Identify which cell holds the provided text, then report its (x, y) central coordinate. 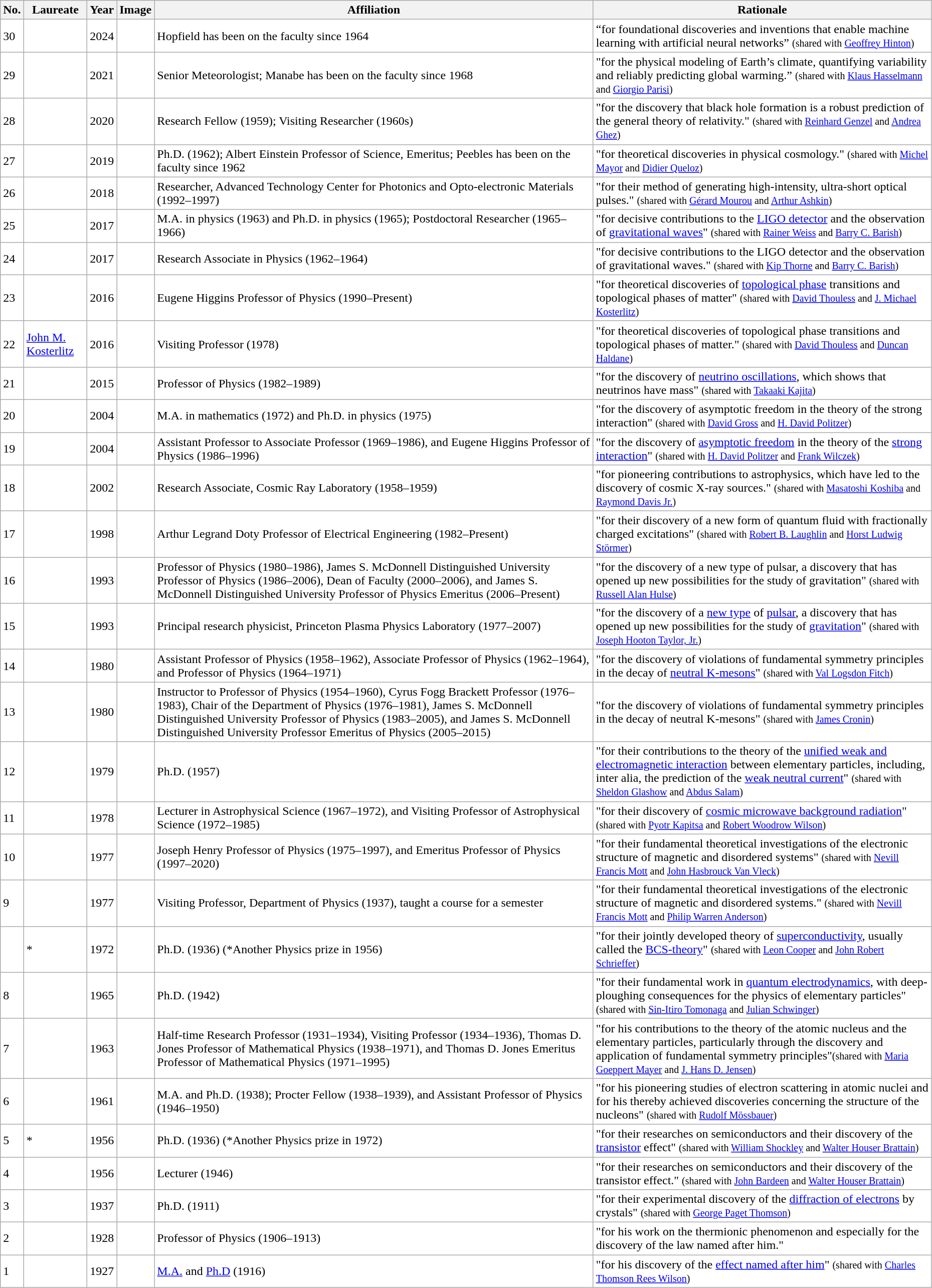
Professor of Physics (1906–1913) (374, 1239)
11 (12, 818)
Ph.D. (1962); Albert Einstein Professor of Science, Emeritus; Peebles has been on the faculty since 1962 (374, 160)
"for theoretical discoveries of topological phase transitions and topological phases of matter." (shared with David Thouless and Duncan Haldane) (762, 344)
18 (12, 488)
"for decisive contributions to the LIGO detector and the observation of gravitational waves." (shared with Kip Thorne and Barry C. Barish) (762, 259)
"for his work on the thermionic phenomenon and especially for the discovery of the law named after him." (762, 1239)
2018 (102, 193)
13 (12, 712)
3 (12, 1206)
Researcher, Advanced Technology Center for Photonics and Opto-electronic Materials (1992–1997) (374, 193)
M.A. in mathematics (1972) and Ph.D. in physics (1975) (374, 416)
2002 (102, 488)
Rationale (762, 10)
"for the discovery of asymptotic freedom in the theory of the strong interaction" (shared with David Gross and H. David Politzer) (762, 416)
"for decisive contributions to the LIGO detector and the observation of gravitational waves" (shared with Rainer Weiss and Barry C. Barish) (762, 226)
1998 (102, 534)
1979 (102, 772)
1 (12, 1271)
"for the discovery of neutrino oscillations, which shows that neutrinos have mass" (shared with Takaaki Kajita) (762, 383)
26 (12, 193)
"for the discovery of violations of fundamental symmetry principles in the decay of neutral K-mesons" (shared with Val Logsdon Fitch) (762, 666)
"for their method of generating high-intensity, ultra-short optical pulses." (shared with Gérard Mourou and Arthur Ashkin) (762, 193)
Assistant Professor to Associate Professor (1969–1986), and Eugene Higgins Professor of Physics (1986–1996) (374, 448)
Visiting Professor (1978) (374, 344)
Ph.D. (1936) (*Another Physics prize in 1972) (374, 1141)
16 (12, 580)
21 (12, 383)
1961 (102, 1101)
Arthur Legrand Doty Professor of Electrical Engineering (1982–Present) (374, 534)
23 (12, 298)
Ph.D. (1942) (374, 995)
Lecturer (1946) (374, 1173)
Ph.D. (1957) (374, 772)
1937 (102, 1206)
1963 (102, 1048)
28 (12, 121)
"for his discovery of the effect named after him" (shared with Charles Thomson Rees Wilson) (762, 1271)
"for their discovery of cosmic microwave background radiation" (shared with Pyotr Kapitsa and Robert Woodrow Wilson) (762, 818)
Ph.D. (1936) (*Another Physics prize in 1956) (374, 949)
29 (12, 75)
8 (12, 995)
20 (12, 416)
9 (12, 903)
"for their discovery of a new form of quantum fluid with fractionally charged excitations" (shared with Robert B. Laughlin and Horst Ludwig Störmer) (762, 534)
"for their researches on semiconductors and their discovery of the transistor effect." (shared with John Bardeen and Walter Houser Brattain) (762, 1173)
5 (12, 1141)
17 (12, 534)
2020 (102, 121)
No. (12, 10)
10 (12, 857)
Research Associate in Physics (1962–1964) (374, 259)
30 (12, 36)
19 (12, 448)
"for the discovery of violations of fundamental symmetry principles in the decay of neutral K-mesons" (shared with James Cronin) (762, 712)
2015 (102, 383)
"for their experimental discovery of the diffraction of electrons by crystals" (shared with George Paget Thomson) (762, 1206)
1927 (102, 1271)
14 (12, 666)
4 (12, 1173)
"for the discovery of asymptotic freedom in the theory of the strong interaction" (shared with H. David Politzer and Frank Wilczek) (762, 448)
2 (12, 1239)
Eugene Higgins Professor of Physics (1990–Present) (374, 298)
2021 (102, 75)
1972 (102, 949)
1965 (102, 995)
7 (12, 1048)
Visiting Professor, Department of Physics (1937), taught a course for a semester (374, 903)
1928 (102, 1239)
Lecturer in Astrophysical Science (1967–1972), and Visiting Professor of Astrophysical Science (1972–1985) (374, 818)
Assistant Professor of Physics (1958–1962), Associate Professor of Physics (1962–1964), and Professor of Physics (1964–1971) (374, 666)
Affiliation (374, 10)
Principal research physicist, Princeton Plasma Physics Laboratory (1977–2007) (374, 626)
Laureate (55, 10)
25 (12, 226)
"for their jointly developed theory of superconductivity, usually called the BCS-theory" (shared with Leon Cooper and John Robert Schrieffer) (762, 949)
"for their researches on semiconductors and their discovery of the transistor effect" (shared with William Shockley and Walter Houser Brattain) (762, 1141)
Professor of Physics (1982–1989) (374, 383)
12 (12, 772)
Ph.D. (1911) (374, 1206)
"for theoretical discoveries in physical cosmology." (shared with Michel Mayor and Didier Queloz) (762, 160)
27 (12, 160)
Senior Meteorologist; Manabe has been on the faculty since 1968 (374, 75)
Research Fellow (1959); Visiting Researcher (1960s) (374, 121)
M.A. and Ph.D. (1938); Procter Fellow (1938–1939), and Assistant Professor of Physics (1946–1950) (374, 1101)
6 (12, 1101)
M.A. and Ph.D (1916) (374, 1271)
Image (135, 10)
15 (12, 626)
24 (12, 259)
22 (12, 344)
M.A. in physics (1963) and Ph.D. in physics (1965); Postdoctoral Researcher (1965–1966) (374, 226)
1978 (102, 818)
“for foundational discoveries and inventions that enable machine learning with artificial neural networks” (shared with Geoffrey Hinton) (762, 36)
Joseph Henry Professor of Physics (1975–1997), and Emeritus Professor of Physics (1997–2020) (374, 857)
2024 (102, 36)
John M. Kosterlitz (55, 344)
2019 (102, 160)
Hopfield has been on the faculty since 1964 (374, 36)
Research Associate, Cosmic Ray Laboratory (1958–1959) (374, 488)
Year (102, 10)
